Extract the [X, Y] coordinate from the center of the cell holding the provided text.  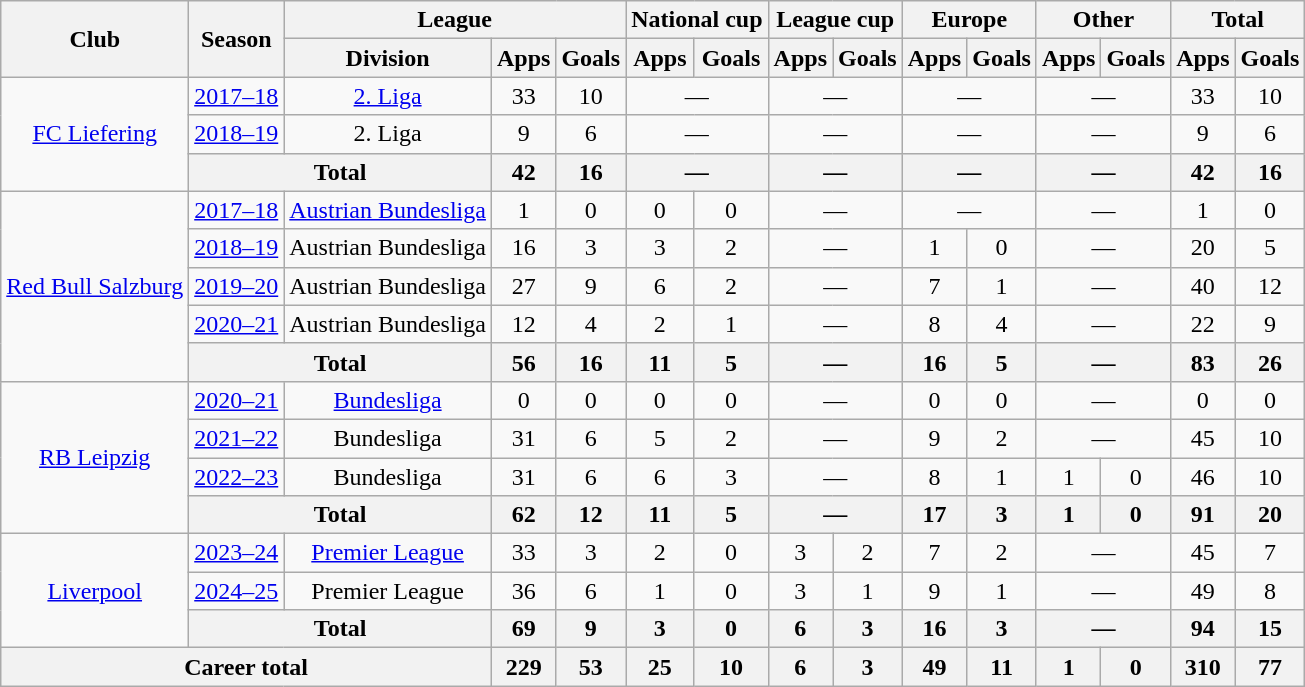
Career total [246, 667]
Season [236, 39]
15 [1270, 629]
22 [1203, 324]
91 [1203, 515]
FC Liefering [95, 134]
27 [523, 286]
77 [1270, 667]
36 [523, 591]
2019–20 [236, 286]
26 [1270, 362]
2021–22 [236, 438]
94 [1203, 629]
Club [95, 39]
League [455, 20]
62 [523, 515]
40 [1203, 286]
Red Bull Salzburg [95, 286]
Other [1103, 20]
Europe [969, 20]
League cup [835, 20]
53 [591, 667]
46 [1203, 477]
2023–24 [236, 553]
RB Leipzig [95, 457]
69 [523, 629]
56 [523, 362]
83 [1203, 362]
2022–23 [236, 477]
229 [523, 667]
2024–25 [236, 591]
National cup [697, 20]
310 [1203, 667]
Division [388, 58]
17 [934, 515]
Liverpool [95, 591]
25 [660, 667]
